Search for the cell housing the specified text and yield its (x, y) center coordinate. 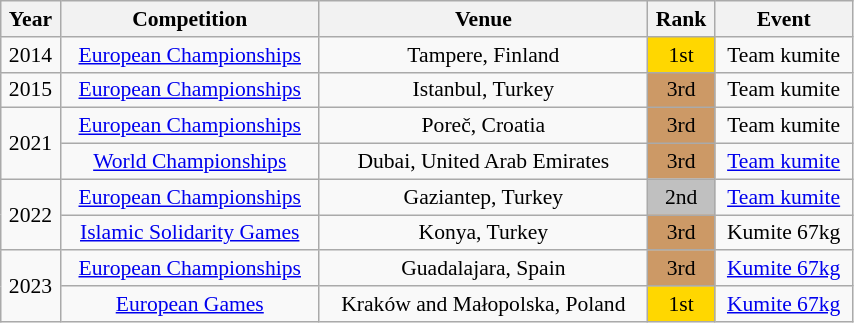
World Championships (190, 162)
Rank (680, 19)
2015 (30, 90)
Competition (190, 19)
Kraków and Małopolska, Poland (483, 304)
European Games (190, 304)
Konya, Turkey (483, 233)
Year (30, 19)
Gaziantep, Turkey (483, 197)
Venue (483, 19)
2023 (30, 286)
2014 (30, 55)
Event (784, 19)
Istanbul, Turkey (483, 90)
2022 (30, 214)
Dubai, United Arab Emirates (483, 162)
Guadalajara, Spain (483, 269)
Tampere, Finland (483, 55)
Islamic Solidarity Games (190, 233)
2nd (680, 197)
Poreč, Croatia (483, 126)
2021 (30, 144)
